Determine the (x, y) coordinate at the center of the cell enclosing the given text.  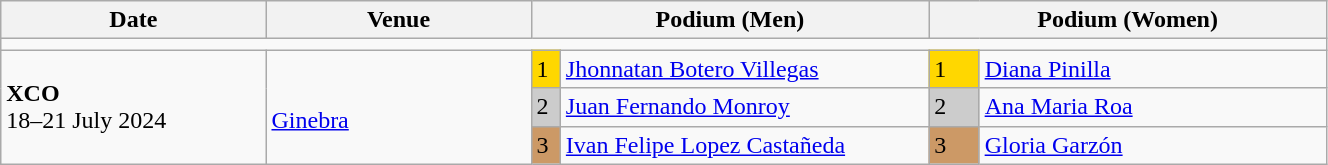
Ana Maria Roa (1152, 107)
Gloria Garzón (1152, 145)
Date (134, 20)
XCO 18–21 July 2024 (134, 107)
Venue (398, 20)
Ivan Felipe Lopez Castañeda (744, 145)
Jhonnatan Botero Villegas (744, 69)
Podium (Women) (1128, 20)
Ginebra (398, 107)
Juan Fernando Monroy (744, 107)
Podium (Men) (730, 20)
Diana Pinilla (1152, 69)
